Search for the cell housing the specified text and yield its (x, y) center coordinate. 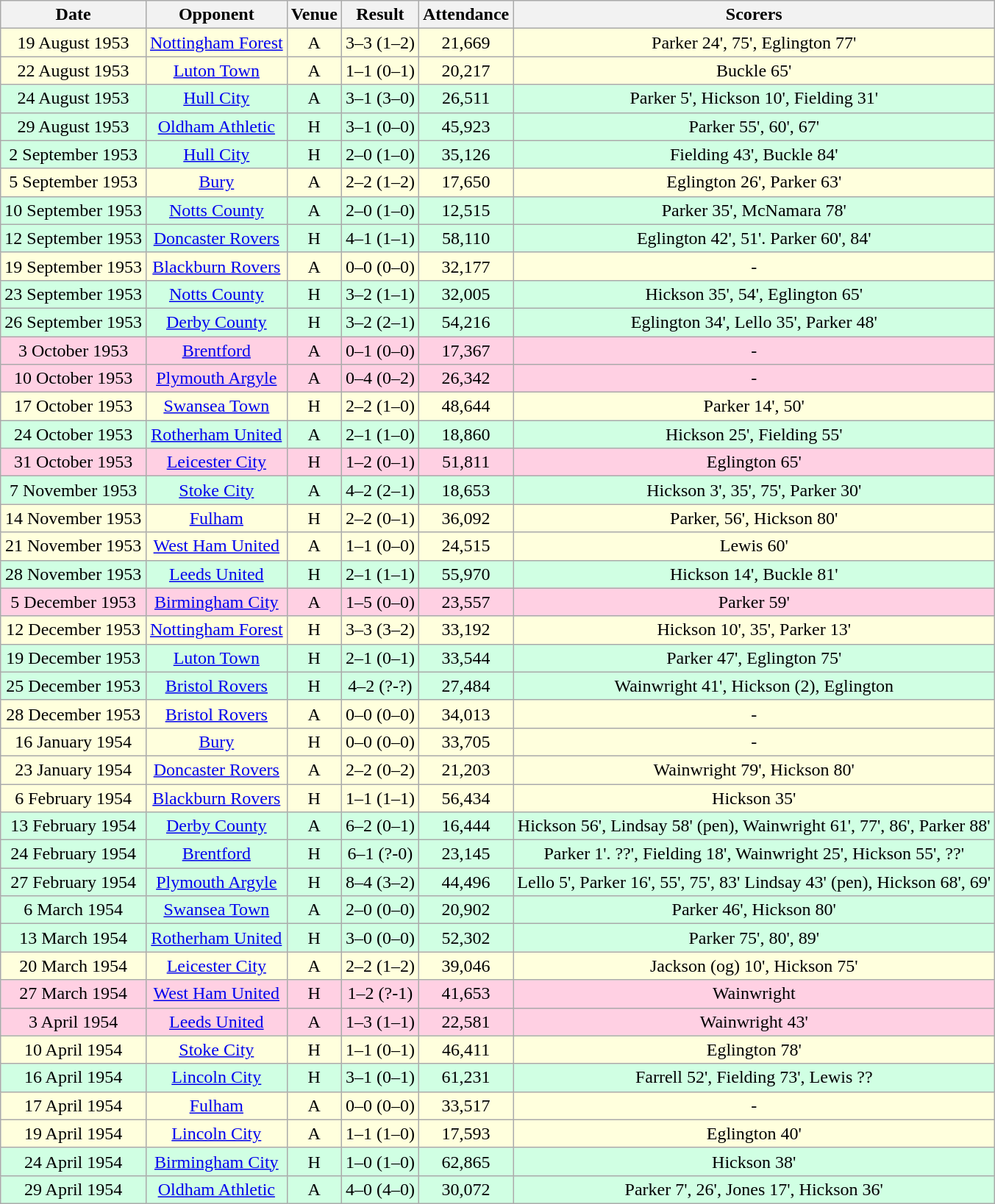
26,342 (466, 379)
31 October 1953 (74, 462)
2–2 (1–0) (379, 406)
Parker 75', 80', 89' (755, 938)
6–2 (0–1) (379, 826)
3–1 (3–0) (379, 98)
22 August 1953 (74, 71)
Parker 55', 60', 67' (755, 126)
41,653 (466, 994)
Eglington 65' (755, 462)
2 September 1953 (74, 154)
62,865 (466, 1161)
Scorers (755, 15)
Hickson 10', 35', Parker 13' (755, 630)
7 November 1953 (74, 490)
3–0 (0–0) (379, 938)
58,110 (466, 238)
32,005 (466, 294)
32,177 (466, 266)
Wainwright 43' (755, 1022)
4–2 (?-?) (379, 686)
44,496 (466, 882)
17,593 (466, 1133)
Date (74, 15)
39,046 (466, 966)
2–1 (1–0) (379, 434)
3–1 (0–1) (379, 1078)
Hickson 56', Lindsay 58' (pen), Wainwright 61', 77', 86', Parker 88' (755, 826)
23,557 (466, 602)
17 October 1953 (74, 406)
22,581 (466, 1022)
33,192 (466, 630)
2–1 (1–1) (379, 574)
3–3 (3–2) (379, 630)
24 February 1954 (74, 854)
24,515 (466, 546)
Opponent (216, 15)
1–5 (0–0) (379, 602)
2–0 (0–0) (379, 910)
Parker 47', Eglington 75' (755, 658)
1–1 (0–0) (379, 546)
Eglington 26', Parker 63' (755, 182)
17,367 (466, 351)
Hickson 35' (755, 798)
24 April 1954 (74, 1161)
1–1 (1–0) (379, 1133)
10 April 1954 (74, 1050)
2–2 (0–2) (379, 770)
28 December 1953 (74, 714)
45,923 (466, 126)
16,444 (466, 826)
Eglington 34', Lello 35', Parker 48' (755, 322)
12 December 1953 (74, 630)
Hickson 3', 35', 75', Parker 30' (755, 490)
21,203 (466, 770)
4–2 (2–1) (379, 490)
35,126 (466, 154)
34,013 (466, 714)
Lewis 60' (755, 546)
1–2 (0–1) (379, 462)
6 March 1954 (74, 910)
16 April 1954 (74, 1078)
2–2 (0–1) (379, 518)
17 April 1954 (74, 1106)
Parker 35', McNamara 78' (755, 210)
3–2 (1–1) (379, 294)
3–1 (0–0) (379, 126)
3 April 1954 (74, 1022)
Eglington 78' (755, 1050)
19 April 1954 (74, 1133)
1–0 (1–0) (379, 1161)
21,669 (466, 43)
6–1 (?-0) (379, 854)
27 February 1954 (74, 882)
Hickson 14', Buckle 81' (755, 574)
46,411 (466, 1050)
4–1 (1–1) (379, 238)
Parker 7', 26', Jones 17', Hickson 36' (755, 1189)
1–1 (1–1) (379, 798)
33,705 (466, 742)
27,484 (466, 686)
36,092 (466, 518)
30,072 (466, 1189)
0–4 (0–2) (379, 379)
Parker 14', 50' (755, 406)
13 February 1954 (74, 826)
Parker 24', 75', Eglington 77' (755, 43)
1–2 (?-1) (379, 994)
55,970 (466, 574)
29 August 1953 (74, 126)
16 January 1954 (74, 742)
23 January 1954 (74, 770)
20,902 (466, 910)
3–2 (2–1) (379, 322)
Parker 46', Hickson 80' (755, 910)
Farrell 52', Fielding 73', Lewis ?? (755, 1078)
20 March 1954 (74, 966)
0–1 (0–0) (379, 351)
Jackson (og) 10', Hickson 75' (755, 966)
17,650 (466, 182)
5 September 1953 (74, 182)
2–1 (0–1) (379, 658)
Venue (314, 15)
Parker, 56', Hickson 80' (755, 518)
Eglington 42', 51'. Parker 60', 84' (755, 238)
19 September 1953 (74, 266)
26,511 (466, 98)
13 March 1954 (74, 938)
6 February 1954 (74, 798)
33,517 (466, 1106)
29 April 1954 (74, 1189)
18,860 (466, 434)
Result (379, 15)
52,302 (466, 938)
Buckle 65' (755, 71)
26 September 1953 (74, 322)
Wainwright 41', Hickson (2), Eglington (755, 686)
28 November 1953 (74, 574)
Fielding 43', Buckle 84' (755, 154)
56,434 (466, 798)
18,653 (466, 490)
Hickson 38' (755, 1161)
3–3 (1–2) (379, 43)
24 October 1953 (74, 434)
10 September 1953 (74, 210)
33,544 (466, 658)
Wainwright 79', Hickson 80' (755, 770)
48,644 (466, 406)
Parker 59' (755, 602)
19 December 1953 (74, 658)
25 December 1953 (74, 686)
5 December 1953 (74, 602)
3 October 1953 (74, 351)
8–4 (3–2) (379, 882)
Wainwright (755, 994)
23,145 (466, 854)
4–0 (4–0) (379, 1189)
51,811 (466, 462)
54,216 (466, 322)
12 September 1953 (74, 238)
10 October 1953 (74, 379)
21 November 1953 (74, 546)
20,217 (466, 71)
Hickson 35', 54', Eglington 65' (755, 294)
Eglington 40' (755, 1133)
1–3 (1–1) (379, 1022)
12,515 (466, 210)
Parker 5', Hickson 10', Fielding 31' (755, 98)
23 September 1953 (74, 294)
24 August 1953 (74, 98)
61,231 (466, 1078)
27 March 1954 (74, 994)
Attendance (466, 15)
Lello 5', Parker 16', 55', 75', 83' Lindsay 43' (pen), Hickson 68', 69' (755, 882)
Hickson 25', Fielding 55' (755, 434)
14 November 1953 (74, 518)
19 August 1953 (74, 43)
Parker 1'. ??', Fielding 18', Wainwright 25', Hickson 55', ??' (755, 854)
